Scan for the cell matching the given text and deliver its [X, Y] coordinate at center. 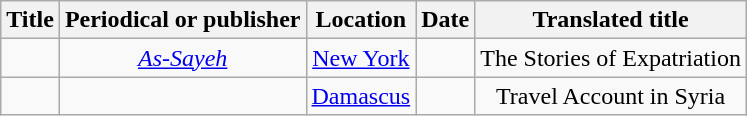
Damascus [361, 96]
Periodical or publisher [182, 20]
New York [361, 58]
Travel Account in Syria [611, 96]
Date [446, 20]
Title [30, 20]
As-Sayeh [182, 58]
The Stories of Expatriation [611, 58]
Location [361, 20]
Translated title [611, 20]
